Return [X, Y] of the center of cell containing provided text 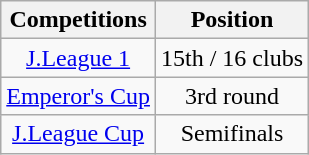
J.League 1 [78, 58]
J.League Cup [78, 134]
Competitions [78, 20]
Emperor's Cup [78, 96]
3rd round [232, 96]
Semifinals [232, 134]
15th / 16 clubs [232, 58]
Position [232, 20]
